Find where the given text appears and provide that cell's center as [X, Y] coordinate. 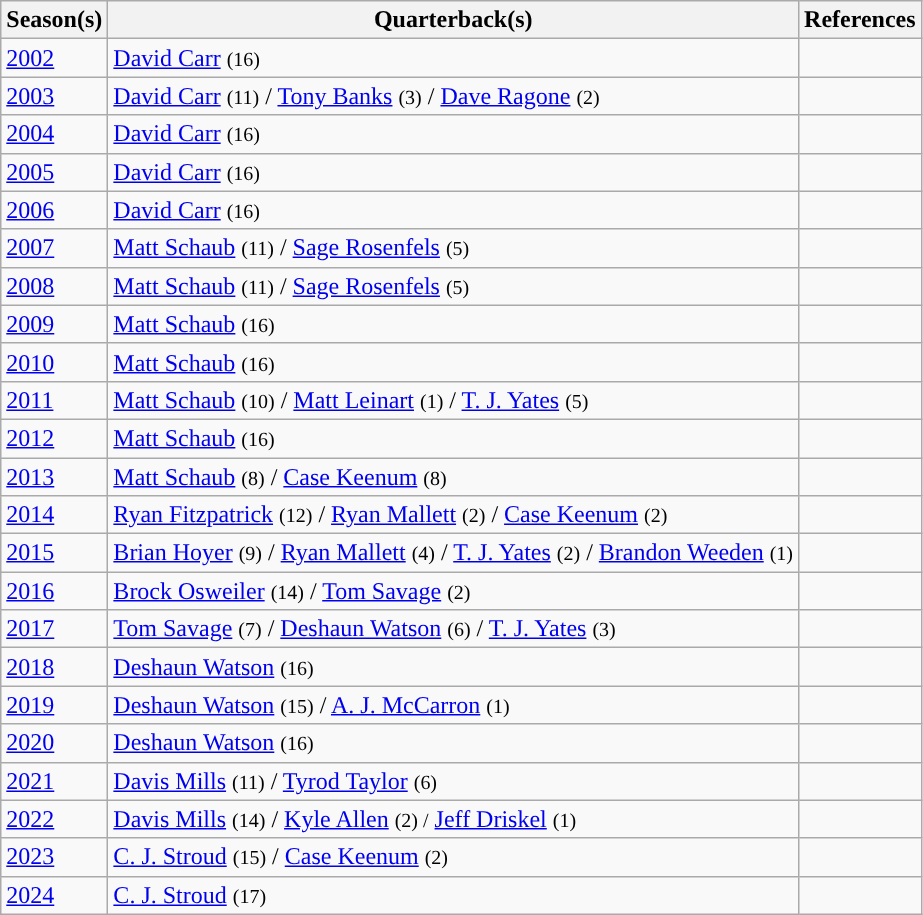
Tom Savage (7) / Deshaun Watson (6) / T. J. Yates (3) [454, 629]
Deshaun Watson (15) / A. J. McCarron (1) [454, 705]
Matt Schaub (8) / Case Keenum (8) [454, 477]
2003 [54, 96]
2017 [54, 629]
C. J. Stroud (15) / Case Keenum (2) [454, 857]
2007 [54, 248]
2019 [54, 705]
2013 [54, 477]
C. J. Stroud (17) [454, 895]
Davis Mills (11) / Tyrod Taylor (6) [454, 781]
2004 [54, 134]
2020 [54, 743]
David Carr (11) / Tony Banks (3) / Dave Ragone (2) [454, 96]
2006 [54, 210]
References [860, 20]
2010 [54, 362]
2015 [54, 553]
Season(s) [54, 20]
2009 [54, 324]
2018 [54, 667]
2005 [54, 172]
Ryan Fitzpatrick (12) / Ryan Mallett (2) / Case Keenum (2) [454, 515]
Brian Hoyer (9) / Ryan Mallett (4) / T. J. Yates (2) / Brandon Weeden (1) [454, 553]
2022 [54, 819]
2011 [54, 400]
Matt Schaub (10) / Matt Leinart (1) / T. J. Yates (5) [454, 400]
2024 [54, 895]
Davis Mills (14) / Kyle Allen (2) / Jeff Driskel (1) [454, 819]
2016 [54, 591]
2012 [54, 438]
Quarterback(s) [454, 20]
2002 [54, 58]
2021 [54, 781]
2014 [54, 515]
Brock Osweiler (14) / Tom Savage (2) [454, 591]
2023 [54, 857]
2008 [54, 286]
